Search for the cell housing the specified text and yield its (X, Y) center coordinate. 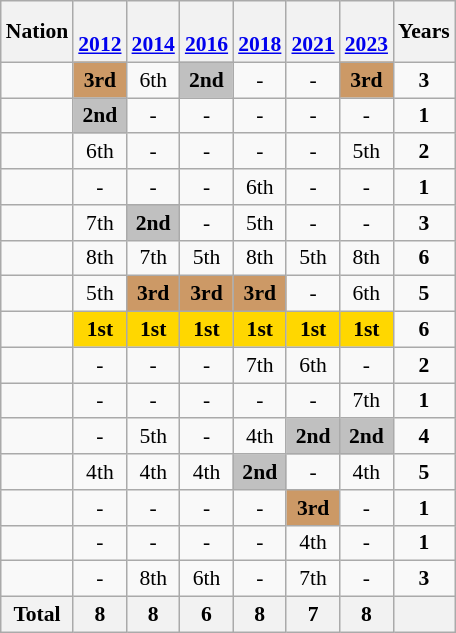
2014 (154, 32)
Nation (37, 32)
7 (312, 615)
2018 (260, 32)
2023 (366, 32)
2016 (206, 32)
4 (424, 437)
Total (37, 615)
2021 (312, 32)
2012 (100, 32)
Years (424, 32)
